Extract the (X, Y) coordinate from the center of the cell holding the provided text.  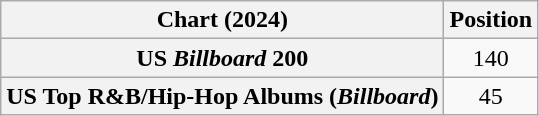
140 (491, 58)
Position (491, 20)
45 (491, 96)
Chart (2024) (222, 20)
US Billboard 200 (222, 58)
US Top R&B/Hip-Hop Albums (Billboard) (222, 96)
